Determine the [X, Y] coordinate at the center of the cell enclosing the given text.  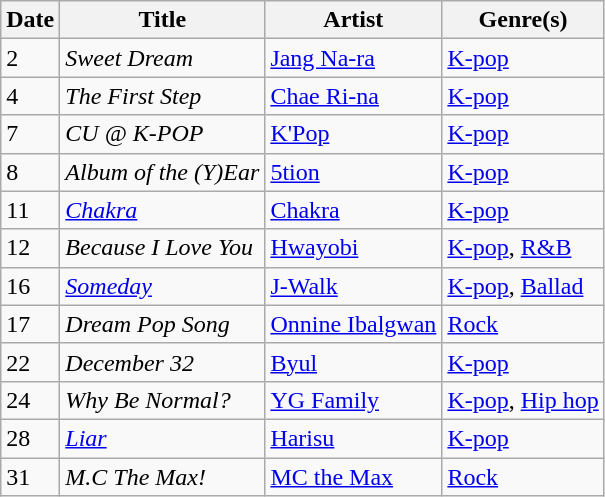
12 [30, 248]
16 [30, 286]
Hwayobi [354, 248]
5tion [354, 172]
24 [30, 400]
Genre(s) [523, 20]
7 [30, 134]
Byul [354, 362]
31 [30, 477]
The First Step [162, 96]
J-Walk [354, 286]
CU @ K-POP [162, 134]
11 [30, 210]
YG Family [354, 400]
Jang Na-ra [354, 58]
Title [162, 20]
Dream Pop Song [162, 324]
Chae Ri-na [354, 96]
December 32 [162, 362]
Sweet Dream [162, 58]
Onnine Ibalgwan [354, 324]
28 [30, 438]
K'Pop [354, 134]
Date [30, 20]
Why Be Normal? [162, 400]
Because I Love You [162, 248]
M.C The Max! [162, 477]
22 [30, 362]
Artist [354, 20]
Liar [162, 438]
Album of the (Y)Ear [162, 172]
Harisu [354, 438]
K-pop, R&B [523, 248]
MC the Max [354, 477]
K-pop, Ballad [523, 286]
8 [30, 172]
17 [30, 324]
4 [30, 96]
2 [30, 58]
K-pop, Hip hop [523, 400]
Someday [162, 286]
